Return (X, Y) of the center of cell containing provided text 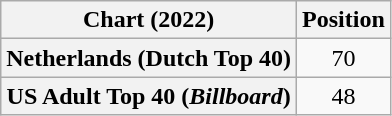
Chart (2022) (149, 20)
Position (344, 20)
Netherlands (Dutch Top 40) (149, 58)
US Adult Top 40 (Billboard) (149, 96)
70 (344, 58)
48 (344, 96)
